Provide the (X, Y) coordinate of the cell's center where the given text is located.  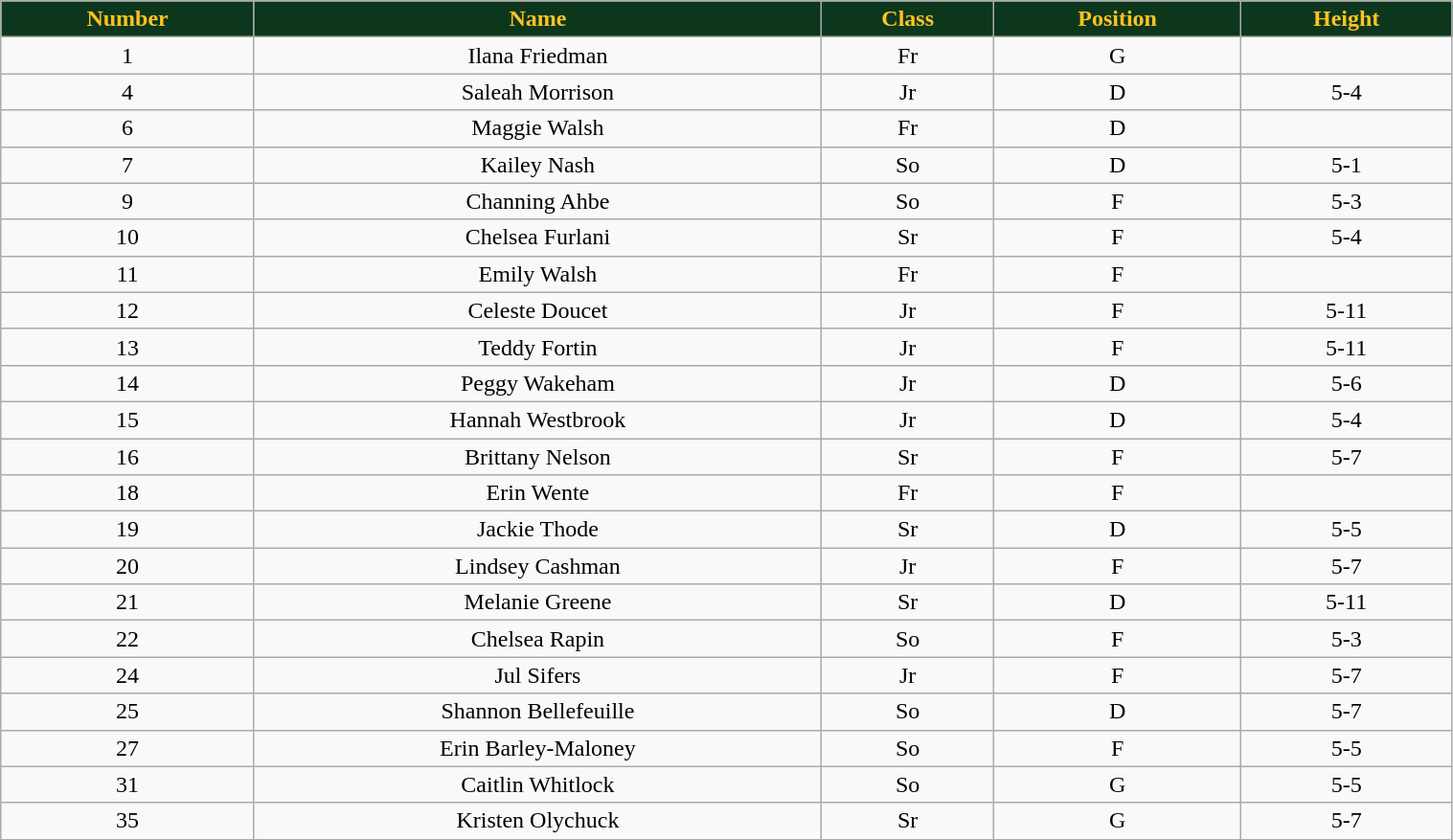
Chelsea Furlani (537, 238)
31 (128, 784)
12 (128, 310)
Height (1347, 19)
27 (128, 748)
Erin Barley-Maloney (537, 748)
4 (128, 92)
Lindsey Cashman (537, 566)
Peggy Wakeham (537, 383)
19 (128, 530)
9 (128, 201)
Kristen Olychuck (537, 821)
22 (128, 639)
7 (128, 165)
18 (128, 493)
20 (128, 566)
Ilana Friedman (537, 56)
Saleah Morrison (537, 92)
Shannon Bellefeuille (537, 712)
14 (128, 383)
Channing Ahbe (537, 201)
Number (128, 19)
Erin Wente (537, 493)
5-6 (1347, 383)
Hannah Westbrook (537, 420)
25 (128, 712)
1 (128, 56)
Maggie Walsh (537, 128)
Chelsea Rapin (537, 639)
5-1 (1347, 165)
Emily Walsh (537, 274)
15 (128, 420)
Class (907, 19)
16 (128, 457)
Teddy Fortin (537, 347)
24 (128, 675)
Celeste Doucet (537, 310)
Name (537, 19)
21 (128, 602)
13 (128, 347)
Jul Sifers (537, 675)
Jackie Thode (537, 530)
Brittany Nelson (537, 457)
Melanie Greene (537, 602)
Position (1117, 19)
35 (128, 821)
Caitlin Whitlock (537, 784)
11 (128, 274)
6 (128, 128)
10 (128, 238)
Kailey Nash (537, 165)
